Return the (x, y) coordinate for the center point of the cell that contains the specified text.  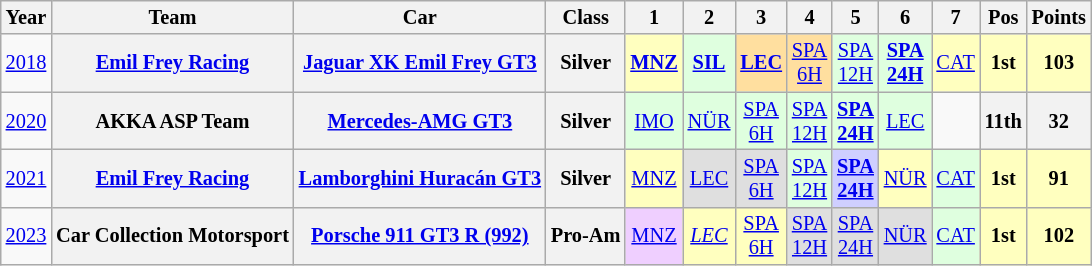
Mercedes-AMG GT3 (420, 121)
6 (906, 17)
Points (1059, 17)
1 (654, 17)
SIL (710, 63)
102 (1059, 236)
Pos (1004, 17)
Porsche 911 GT3 R (992) (420, 236)
Lamborghini Huracán GT3 (420, 178)
Class (586, 17)
91 (1059, 178)
5 (856, 17)
AKKA ASP Team (172, 121)
32 (1059, 121)
2020 (26, 121)
3 (761, 17)
2021 (26, 178)
2 (710, 17)
7 (956, 17)
Year (26, 17)
IMO (654, 121)
Car (420, 17)
103 (1059, 63)
11th (1004, 121)
Car Collection Motorsport (172, 236)
Pro-Am (586, 236)
2023 (26, 236)
Team (172, 17)
4 (810, 17)
Jaguar XK Emil Frey GT3 (420, 63)
2018 (26, 63)
